Extract the (x, y) coordinate from the center of the cell holding the provided text.  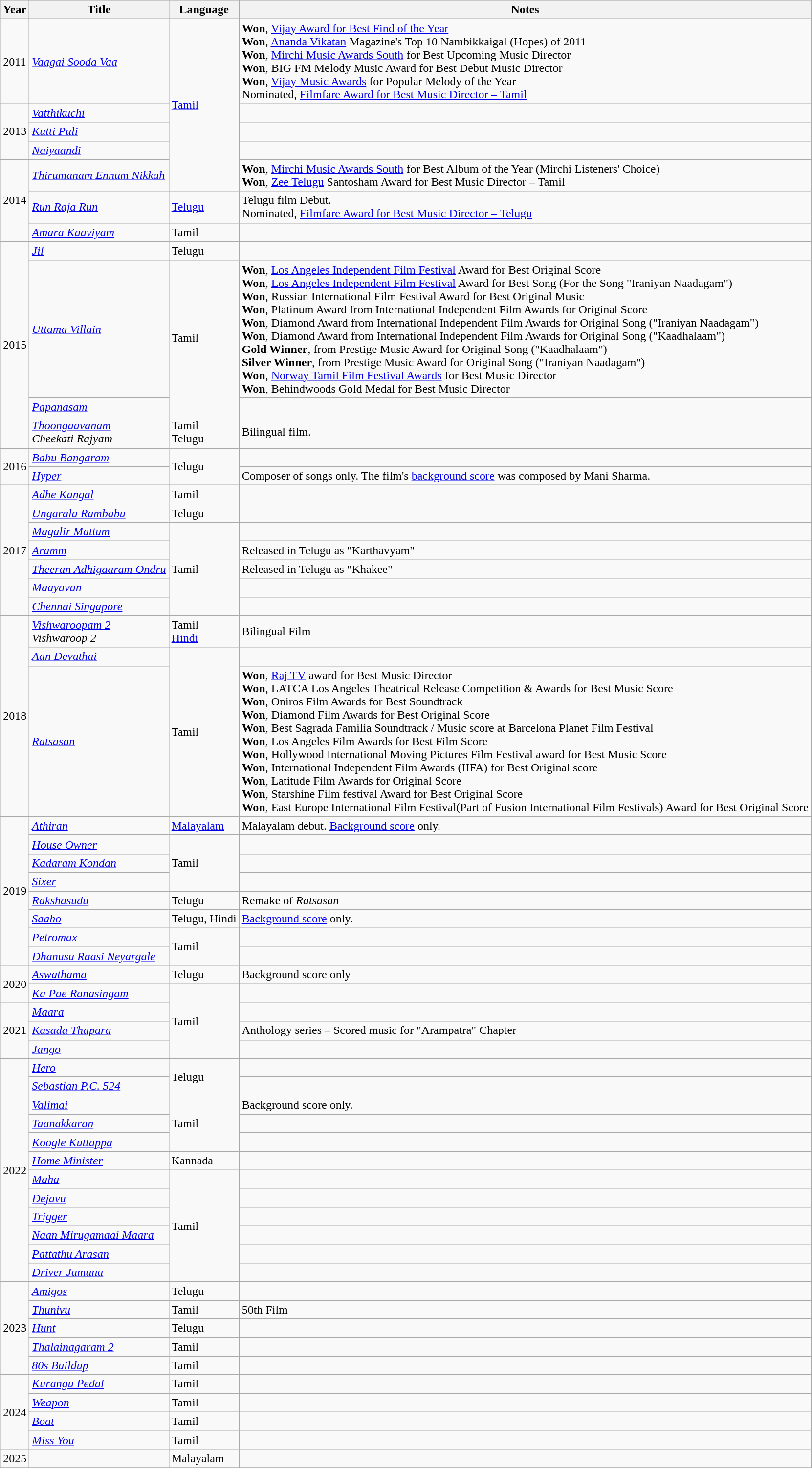
Sebastian P.C. 524 (99, 1086)
2019 (15, 891)
Hyper (99, 476)
Aswathama (99, 975)
ThoongaavanamCheekati Rajyam (99, 432)
Malayalam debut. Background score only. (525, 826)
Amigos (99, 1291)
Kasada Thapara (99, 1030)
Papanasam (99, 407)
Run Raja Run (99, 207)
Bilingual film. (525, 432)
Anthology series – Scored music for "Arampatra" Chapter (525, 1030)
Title (99, 10)
Vatthikuchi (99, 113)
2023 (15, 1328)
Kurangu Pedal (99, 1384)
2014 (15, 200)
Dhanusu Raasi Neyargale (99, 956)
Naiyaandi (99, 150)
50th Film (525, 1310)
Aan Devathai (99, 657)
2011 (15, 62)
Trigger (99, 1217)
Hunt (99, 1328)
Pattathu Arasan (99, 1254)
Athiran (99, 826)
Bilingual Film (525, 632)
Uttama Villain (99, 329)
Theeran Adhigaaram Ondru (99, 569)
Chennai Singapore (99, 606)
Ungarala Rambabu (99, 513)
2021 (15, 1030)
Dejavu (99, 1198)
Jil (99, 251)
Magalir Mattum (99, 532)
2024 (15, 1412)
House Owner (99, 844)
2013 (15, 131)
Hero (99, 1068)
Notes (525, 10)
Background score only (525, 975)
Koogle Kuttappa (99, 1142)
Jango (99, 1049)
Amara Kaaviyam (99, 232)
Ratsasan (99, 741)
Weapon (99, 1402)
Maara (99, 1012)
2015 (15, 345)
Babu Bangaram (99, 457)
Vaagai Sooda Vaa (99, 62)
Kutti Puli (99, 131)
Sixer (99, 881)
Won, Mirchi Music Awards South for Best Album of the Year (Mirchi Listeners' Choice)Won, Zee Telugu Santosham Award for Best Music Director – Tamil (525, 175)
Miss You (99, 1440)
2020 (15, 984)
2025 (15, 1458)
Rakshasudu (99, 900)
Remake of Ratsasan (525, 900)
TamilTelugu (204, 432)
Maha (99, 1179)
Year (15, 10)
TamilHindi (204, 632)
Vishwaroopam 2Vishwaroop 2 (99, 632)
Thirumanam Ennum Nikkah (99, 175)
Aramm (99, 550)
Petromax (99, 938)
Telugu, Hindi (204, 919)
Maayavan (99, 588)
Valimai (99, 1105)
Boat (99, 1421)
Telugu film Debut.Nominated, Filmfare Award for Best Music Director – Telugu (525, 207)
Composer of songs only. The film's background score was composed by Mani Sharma. (525, 476)
2018 (15, 716)
Thunivu (99, 1310)
Adhe Kangal (99, 495)
Released in Telugu as "Karthavyam" (525, 550)
Kannada (204, 1161)
2017 (15, 550)
Kadaram Kondan (99, 863)
Home Minister (99, 1161)
80s Buildup (99, 1365)
Thalainagaram 2 (99, 1347)
Taanakkaran (99, 1123)
2016 (15, 466)
Saaho (99, 919)
Driver Jamuna (99, 1272)
Released in Telugu as "Khakee" (525, 569)
Ka Pae Ranasingam (99, 993)
Language (204, 10)
Naan Mirugamaai Maara (99, 1235)
2022 (15, 1170)
